For the text-containing cell, return its midpoint in [x, y] coordinate format. 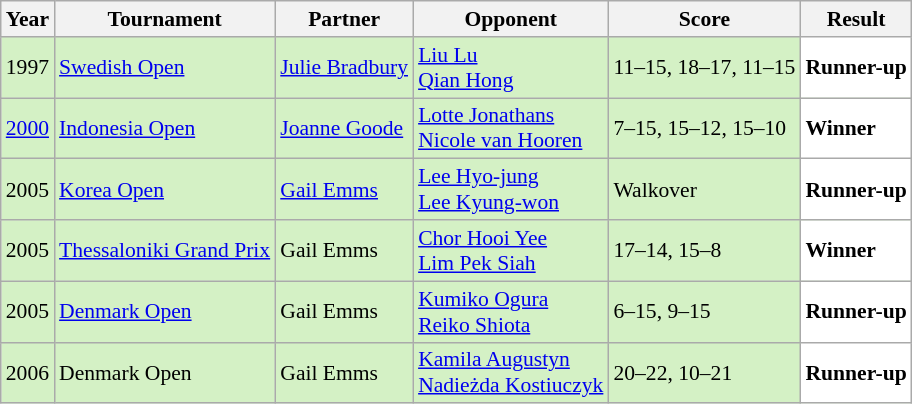
Korea Open [164, 190]
Indonesia Open [164, 128]
Tournament [164, 19]
Swedish Open [164, 68]
Liu Lu Qian Hong [510, 68]
Kamila Augustyn Nadieżda Kostiuczyk [510, 372]
20–22, 10–21 [704, 372]
Score [704, 19]
7–15, 15–12, 15–10 [704, 128]
Partner [344, 19]
6–15, 9–15 [704, 312]
1997 [28, 68]
Joanne Goode [344, 128]
Julie Bradbury [344, 68]
Chor Hooi Yee Lim Pek Siah [510, 250]
Kumiko Ogura Reiko Shiota [510, 312]
Walkover [704, 190]
Year [28, 19]
Opponent [510, 19]
Lotte Jonathans Nicole van Hooren [510, 128]
Thessaloniki Grand Prix [164, 250]
Lee Hyo-jung Lee Kyung-won [510, 190]
17–14, 15–8 [704, 250]
11–15, 18–17, 11–15 [704, 68]
2000 [28, 128]
2006 [28, 372]
Result [856, 19]
